For the text-containing cell, return its midpoint in [x, y] coordinate format. 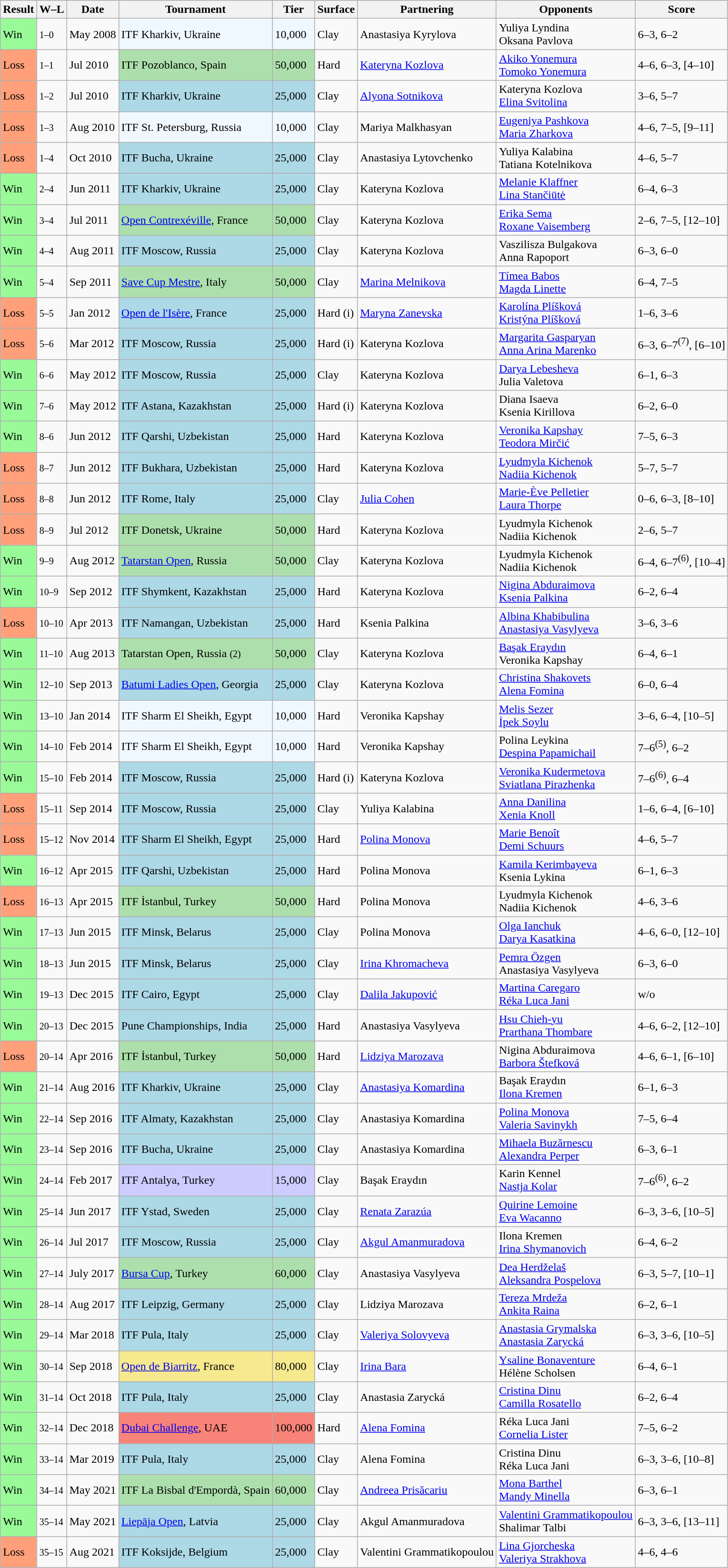
Marie Benoît Demi Schuurs [566, 839]
Irina Khromacheva [427, 964]
Tereza Mrdeža Ankita Raina [566, 1304]
Albina Khabibulina Anastasiya Vasylyeva [566, 623]
15–12 [51, 839]
5–4 [51, 282]
15–11 [51, 809]
3–4 [51, 220]
Jan 2014 [92, 715]
Ysaline Bonaventure Hélène Scholsen [566, 1366]
Vaszilisza Bulgakova Anna Rapoport [566, 250]
Open Contrexéville, France [195, 220]
30–14 [51, 1366]
6–3, 5–7, [10–1] [681, 1273]
ITF Koksijde, Belgium [195, 1552]
Open de l'Isère, France [195, 312]
Alyona Sotnikova [427, 96]
10–9 [51, 591]
Jul 2011 [92, 220]
1–1 [51, 65]
Erika Sema Roxane Vaisemberg [566, 220]
35–15 [51, 1552]
1–2 [51, 96]
1–6, 3–6 [681, 312]
ITF Antalya, Turkey [195, 1180]
34–14 [51, 1490]
Eugeniya Pashkova Maria Zharkova [566, 127]
Christina Shakovets Alena Fomina [566, 685]
Mariya Malkhasyan [427, 127]
25–14 [51, 1211]
2–6, 5–7 [681, 529]
Marina Melnikova [427, 282]
Julia Cohen [427, 499]
May 2008 [92, 34]
23–14 [51, 1149]
4–4 [51, 250]
3–6, 6–4, [10–5] [681, 715]
6–2, 6–0 [681, 406]
Dubai Challenge, UAE [195, 1428]
Cristina Dinu Camilla Rosatello [566, 1397]
Dea Herdželaš Aleksandra Pospelova [566, 1273]
16–12 [51, 870]
W–L [51, 10]
4–6, 6–0, [12–10] [681, 932]
Mihaela Buzărnescu Alexandra Perper [566, 1149]
ITF Ystad, Sweden [195, 1211]
Jun 2017 [92, 1211]
Tournament [195, 10]
Score [681, 10]
33–14 [51, 1459]
Quirine Lemoine Eva Wacanno [566, 1211]
24–14 [51, 1180]
3–6, 5–7 [681, 96]
4–6, 6–1, [6–10] [681, 1056]
1–3 [51, 127]
Oct 2018 [92, 1397]
ITF Bukhara, Uzbekistan [195, 468]
Anastasiya Kyrylova [427, 34]
Sep 2011 [92, 282]
Karolína Plíšková Kristýna Plíšková [566, 312]
8–9 [51, 529]
15–10 [51, 777]
7–5, 6–4 [681, 1118]
Melanie Klaffner Lina Stančiūtė [566, 189]
Pune Championships, India [195, 1026]
8–7 [51, 468]
6–3, 6–2 [681, 34]
Başak Eraydın Ilona Kremen [566, 1088]
ITF Rome, Italy [195, 499]
11–10 [51, 653]
ITF Leipzig, Germany [195, 1304]
6–4, 6–7(6), [10–4] [681, 561]
6–3, 6–7(7), [6–10] [681, 344]
Veronika Kudermetova Sviatlana Pirazhenka [566, 777]
ITF Namangan, Uzbekistan [195, 623]
17–13 [51, 932]
Jul 2017 [92, 1242]
35–14 [51, 1521]
Result [19, 10]
16–13 [51, 902]
Anastasia Grymalska Anastasia Zarycká [566, 1335]
Margarita Gasparyan Anna Arina Marenko [566, 344]
Veronika Kapshay Teodora Mirčić [566, 437]
20–13 [51, 1026]
Akiko Yonemura Tomoko Yonemura [566, 65]
Aug 2010 [92, 127]
Partnering [427, 10]
Yuliya Kalabina [427, 809]
Liepāja Open, Latvia [195, 1521]
Karin Kennel Nastja Kolar [566, 1180]
28–14 [51, 1304]
Jan 2012 [92, 312]
Anastasia Zarycká [427, 1397]
ITF Astana, Kazakhstan [195, 406]
Hsu Chieh-yu Prarthana Thombare [566, 1026]
Surface [336, 10]
Başak Eraydın Veronika Kapshay [566, 653]
80,000 [293, 1366]
32–14 [51, 1428]
Jul 2012 [92, 529]
Diana Isaeva Ksenia Kirillova [566, 406]
12–10 [51, 685]
Kamila Kerimbayeva Ksenia Lykina [566, 870]
ITF Pozoblanco, Spain [195, 65]
Bursa Cup, Turkey [195, 1273]
4–6, 6–2, [12–10] [681, 1026]
Tatarstan Open, Russia (2) [195, 653]
Mar 2012 [92, 344]
6–4, 6–3 [681, 189]
21–14 [51, 1088]
Tatarstan Open, Russia [195, 561]
Aug 2012 [92, 561]
4–6, 3–6 [681, 902]
7–6(6), 6–2 [681, 1180]
2–6, 7–5, [12–10] [681, 220]
9–9 [51, 561]
Cristina Dinu Réka Luca Jani [566, 1459]
ITF La Bisbal d'Empordà, Spain [195, 1490]
18–13 [51, 964]
4–6, 6–3, [4–10] [681, 65]
0–6, 6–3, [8–10] [681, 499]
10–10 [51, 623]
7–6(5), 6–2 [681, 747]
6–0, 6–4 [681, 685]
7–5, 6–2 [681, 1428]
4–6, 4–6 [681, 1552]
Polina Monova Valeria Savinykh [566, 1118]
Aug 2016 [92, 1088]
6–3, 3–6, [13–11] [681, 1521]
Mar 2019 [92, 1459]
Maryna Zanevska [427, 312]
1–0 [51, 34]
26–14 [51, 1242]
Ksenia Palkina [427, 623]
Tímea Babos Magda Linette [566, 282]
ITF Cairo, Egypt [195, 994]
Feb 2017 [92, 1180]
Oct 2010 [92, 158]
4–6, 7–5, [9–11] [681, 127]
Yuliya Kalabina Tatiana Kotelnikova [566, 158]
Jun 2011 [92, 189]
Başak Eraydın [427, 1180]
Open de Biarritz, France [195, 1366]
7–5, 6–3 [681, 437]
Dalila Jakupović [427, 994]
Yuliya Lyndina Oksana Pavlova [566, 34]
100,000 [293, 1428]
Valentini Grammatikopoulou [427, 1552]
Pemra Özgen Anastasiya Vasylyeva [566, 964]
Marie-Ève Pelletier Laura Thorpe [566, 499]
15,000 [293, 1180]
Apr 2016 [92, 1056]
Nigina Abduraimova Ksenia Palkina [566, 591]
July 2017 [92, 1273]
Olga Ianchuk Darya Kasatkina [566, 932]
w/o [681, 994]
Darya Lebesheva Julia Valetova [566, 374]
Sep 2018 [92, 1366]
Sep 2014 [92, 809]
Martina Caregaro Réka Luca Jani [566, 994]
Mona Barthel Mandy Minella [566, 1490]
Anastasiya Lytovchenko [427, 158]
ITF St. Petersburg, Russia [195, 127]
7–6 [51, 406]
6–6 [51, 374]
Sep 2013 [92, 685]
1–6, 6–4, [6–10] [681, 809]
Aug 2013 [92, 653]
19–13 [51, 994]
Kateryna Kozlova Elina Svitolina [566, 96]
Date [92, 10]
13–10 [51, 715]
5–5 [51, 312]
Sep 2012 [92, 591]
2–4 [51, 189]
20–14 [51, 1056]
Opponents [566, 10]
31–14 [51, 1397]
22–14 [51, 1118]
Mar 2018 [92, 1335]
Renata Zarazúa [427, 1211]
Polina Leykina Despina Papamichail [566, 747]
Réka Luca Jani Cornelia Lister [566, 1428]
Melis Sezer İpek Soylu [566, 715]
Aug 2017 [92, 1304]
14–10 [51, 747]
ITF Shymkent, Kazakhstan [195, 591]
Tier [293, 10]
6–4, 6–2 [681, 1242]
1–4 [51, 158]
8–8 [51, 499]
Ilona Kremen Irina Shymanovich [566, 1242]
Aug 2011 [92, 250]
5–6 [51, 344]
27–14 [51, 1273]
8–6 [51, 437]
Andreea Prisăcariu [427, 1490]
6–4, 7–5 [681, 282]
Valeriya Solovyeva [427, 1335]
Save Cup Mestre, Italy [195, 282]
5–7, 5–7 [681, 468]
ITF Donetsk, Ukraine [195, 529]
3–6, 3–6 [681, 623]
6–2, 6–1 [681, 1304]
Batumi Ladies Open, Georgia [195, 685]
Nigina Abduraimova Barbora Štefková [566, 1056]
Nov 2014 [92, 839]
6–3, 3–6, [10–8] [681, 1459]
29–14 [51, 1335]
7–6(6), 6–4 [681, 777]
Aug 2021 [92, 1552]
ITF Almaty, Kazakhstan [195, 1118]
Apr 2013 [92, 623]
Lina Gjorcheska Valeriya Strakhova [566, 1552]
Irina Bara [427, 1366]
Anna Danilina Xenia Knoll [566, 809]
Dec 2018 [92, 1428]
Valentini Grammatikopoulou Shalimar Talbi [566, 1521]
